Determine the [x, y] coordinate at the center of the cell enclosing the given text.  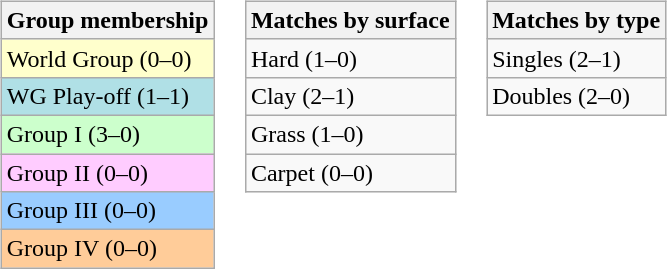
Doubles (2–0) [576, 96]
Hard (1–0) [350, 58]
Group III (0–0) [108, 211]
Carpet (0–0) [350, 173]
WG Play-off (1–1) [108, 96]
Singles (2–1) [576, 58]
Group IV (0–0) [108, 249]
Group II (0–0) [108, 173]
Matches by surface [350, 20]
Grass (1–0) [350, 134]
World Group (0–0) [108, 58]
Group membership [108, 20]
Matches by type [576, 20]
Clay (2–1) [350, 96]
Group I (3–0) [108, 134]
